Pinpoint the cell where the given text exists, returning its (x, y) midpoint coordinate. 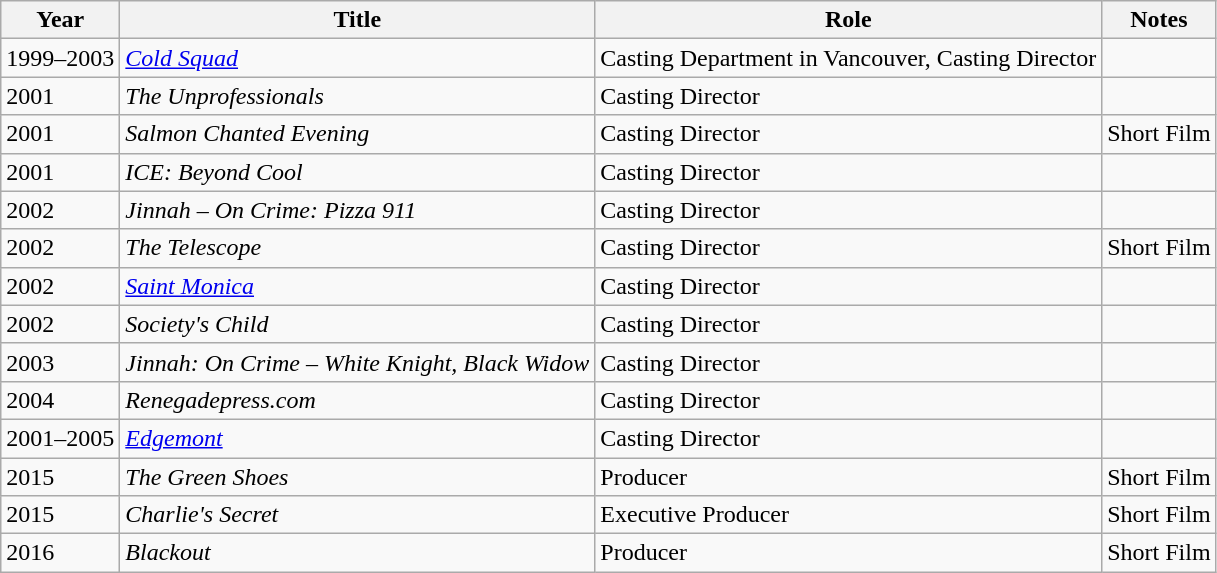
Society's Child (358, 324)
Blackout (358, 553)
ICE: Beyond Cool (358, 172)
Jinnah: On Crime – White Knight, Black Widow (358, 362)
Cold Squad (358, 58)
Casting Department in Vancouver, Casting Director (848, 58)
The Green Shoes (358, 477)
Title (358, 20)
Jinnah – On Crime: Pizza 911 (358, 210)
2001–2005 (60, 438)
Notes (1159, 20)
Renegadepress.com (358, 400)
Saint Monica (358, 286)
2003 (60, 362)
Charlie's Secret (358, 515)
Year (60, 20)
Role (848, 20)
Salmon Chanted Evening (358, 134)
Executive Producer (848, 515)
The Telescope (358, 248)
1999–2003 (60, 58)
Edgemont (358, 438)
The Unprofessionals (358, 96)
2016 (60, 553)
2004 (60, 400)
